Pinpoint the cell where the given text exists, returning its (X, Y) midpoint coordinate. 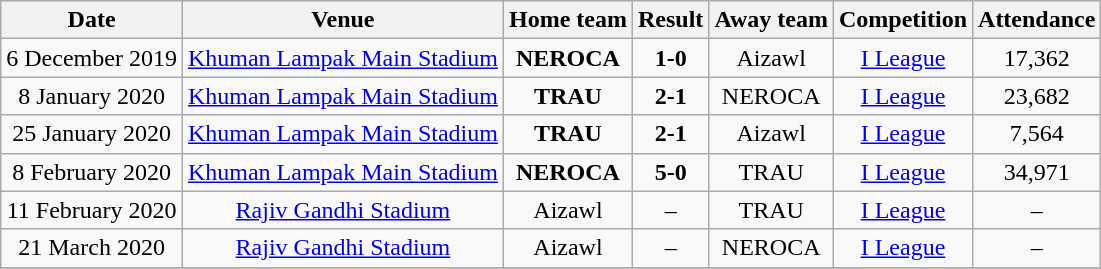
8 January 2020 (92, 96)
Date (92, 20)
Attendance (1037, 20)
21 March 2020 (92, 248)
7,564 (1037, 134)
25 January 2020 (92, 134)
34,971 (1037, 172)
23,682 (1037, 96)
17,362 (1037, 58)
Result (670, 20)
5-0 (670, 172)
Venue (342, 20)
8 February 2020 (92, 172)
Home team (568, 20)
Competition (902, 20)
Away team (772, 20)
11 February 2020 (92, 210)
6 December 2019 (92, 58)
1-0 (670, 58)
